Scan for the cell matching the given text and deliver its [X, Y] coordinate at center. 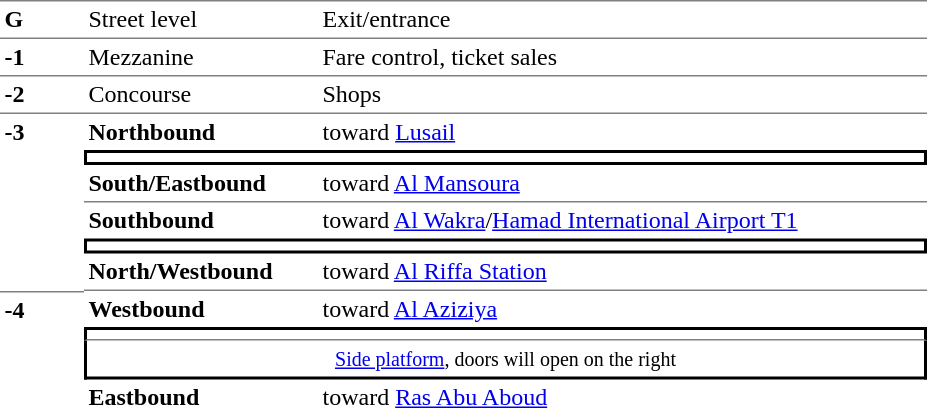
Mezzanine [201, 58]
Northbound [201, 131]
Exit/entrance [622, 20]
Westbound [201, 309]
toward Al Wakra/Hamad International Airport T1 [622, 220]
G [42, 20]
North/Westbound [201, 273]
toward Al Riffa Station [622, 273]
Shops [622, 94]
-3 [42, 201]
Fare control, ticket sales [622, 58]
toward Lusail [622, 131]
toward Al Aziziya [622, 309]
Street level [201, 20]
South/Eastbound [201, 184]
-2 [42, 94]
Concourse [201, 94]
Southbound [201, 220]
toward Al Mansoura [622, 184]
Side platform, doors will open on the right [506, 360]
-1 [42, 58]
